Return (x, y) of the center of cell containing provided text 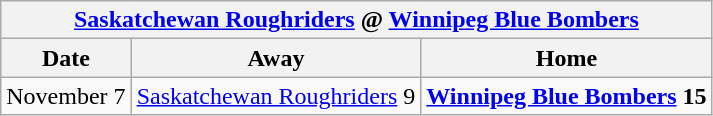
Saskatchewan Roughriders @ Winnipeg Blue Bombers (356, 20)
Home (566, 58)
Date (66, 58)
Away (276, 58)
November 7 (66, 96)
Saskatchewan Roughriders 9 (276, 96)
Winnipeg Blue Bombers 15 (566, 96)
